Return [X, Y] of the center of cell containing provided text 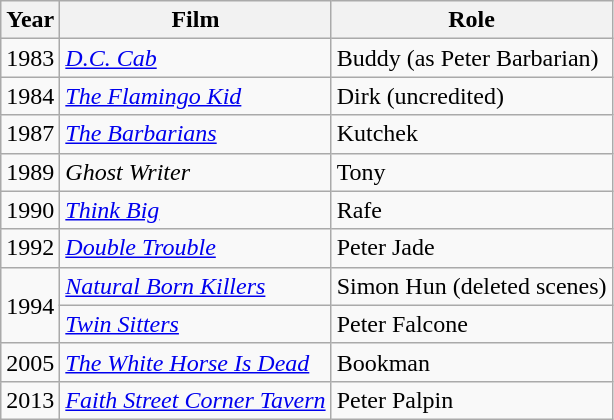
Bookman [472, 362]
1984 [30, 96]
Ghost Writer [196, 172]
The Flamingo Kid [196, 96]
1983 [30, 58]
Tony [472, 172]
Peter Falcone [472, 324]
Year [30, 20]
Twin Sitters [196, 324]
Dirk (uncredited) [472, 96]
Film [196, 20]
1992 [30, 248]
2005 [30, 362]
Role [472, 20]
1987 [30, 134]
Think Big [196, 210]
Kutchek [472, 134]
Simon Hun (deleted scenes) [472, 286]
Double Trouble [196, 248]
1989 [30, 172]
2013 [30, 400]
1990 [30, 210]
1994 [30, 305]
Rafe [472, 210]
Natural Born Killers [196, 286]
D.C. Cab [196, 58]
Buddy (as Peter Barbarian) [472, 58]
Peter Palpin [472, 400]
Faith Street Corner Tavern [196, 400]
Peter Jade [472, 248]
The Barbarians [196, 134]
The White Horse Is Dead [196, 362]
